Find where the given text appears and provide that cell's center as (X, Y) coordinate. 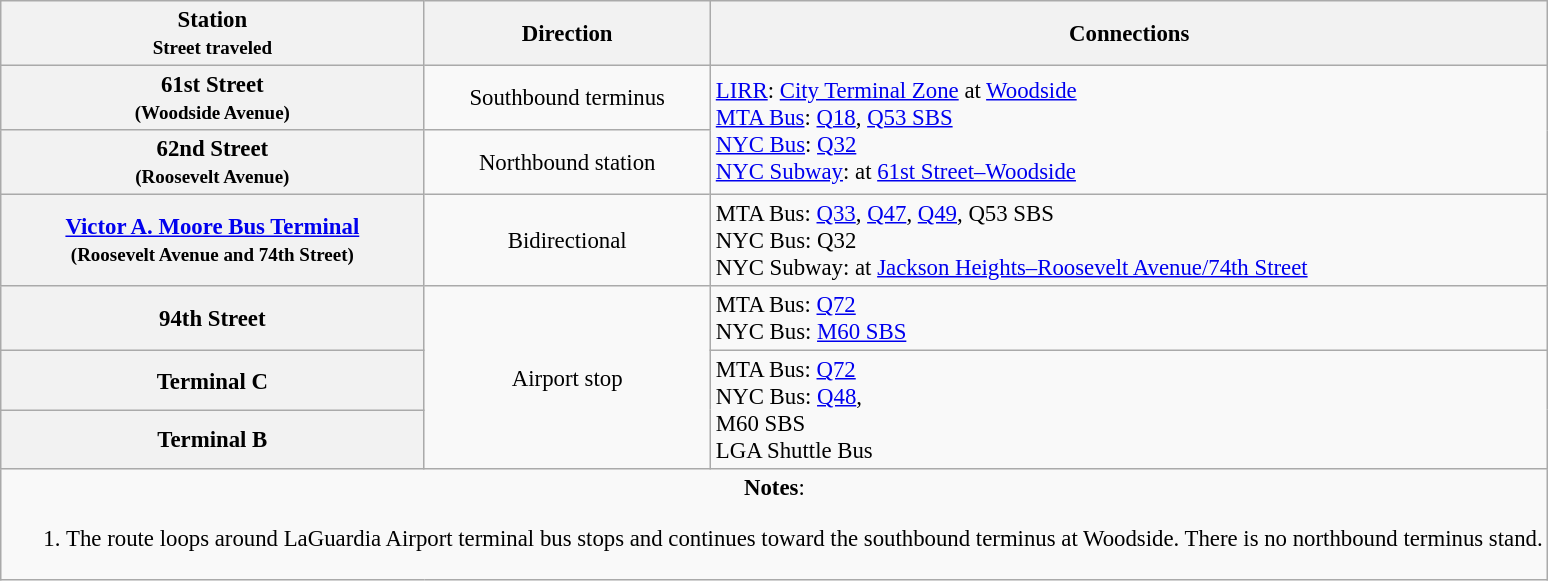
Connections (1128, 34)
62nd Street (Roosevelt Avenue) (212, 162)
Terminal C (212, 380)
Victor A. Moore Bus Terminal(Roosevelt Avenue and 74th Street) (212, 241)
MTA Bus: Q72 NYC Bus: Q48,M60 SBSLGA Shuttle Bus (1128, 410)
Bidirectional (568, 241)
Northbound station (568, 162)
StationStreet traveled (212, 34)
Airport stop (568, 378)
Direction (568, 34)
MTA Bus: Q33, Q47, Q49, Q53 SBSNYC Bus: Q32NYC Subway: at Jackson Heights–Roosevelt Avenue/74th Street (1128, 241)
LIRR: City Terminal Zone at WoodsideMTA Bus: Q18, Q53 SBSNYC Bus: Q32NYC Subway: at 61st Street–Woodside (1128, 130)
Terminal B (212, 440)
Southbound terminus (568, 98)
61st Street(Woodside Avenue) (212, 98)
MTA Bus: Q72 NYC Bus: M60 SBS (1128, 318)
94th Street (212, 318)
